Output the (X, Y) coordinate of the center of the cell containing the given text.  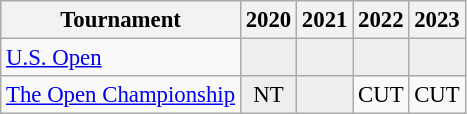
2023 (437, 20)
Tournament (121, 20)
NT (268, 95)
2022 (381, 20)
2021 (325, 20)
2020 (268, 20)
U.S. Open (121, 58)
The Open Championship (121, 95)
